Scan for the cell matching the given text and deliver its [X, Y] coordinate at center. 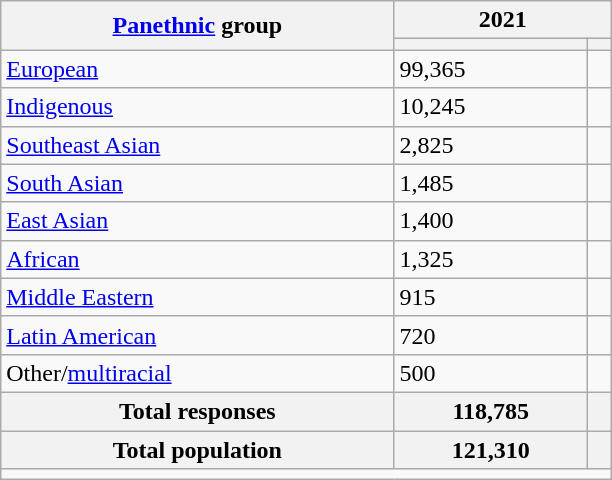
500 [491, 373]
Latin American [198, 335]
915 [491, 297]
Southeast Asian [198, 145]
Panethnic group [198, 26]
Other/multiracial [198, 373]
Indigenous [198, 107]
121,310 [491, 449]
2,825 [491, 145]
1,485 [491, 183]
10,245 [491, 107]
European [198, 69]
Total responses [198, 411]
720 [491, 335]
Total population [198, 449]
East Asian [198, 221]
99,365 [491, 69]
Middle Eastern [198, 297]
1,400 [491, 221]
1,325 [491, 259]
South Asian [198, 183]
African [198, 259]
118,785 [491, 411]
2021 [503, 20]
